Determine the [X, Y] coordinate at the center of the cell enclosing the given text.  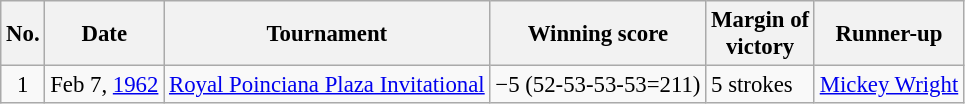
−5 (52-53-53-53=211) [598, 85]
Winning score [598, 34]
Date [104, 34]
Feb 7, 1962 [104, 85]
Margin ofvictory [760, 34]
5 strokes [760, 85]
1 [23, 85]
Tournament [327, 34]
Runner-up [888, 34]
Royal Poinciana Plaza Invitational [327, 85]
No. [23, 34]
Mickey Wright [888, 85]
